Identify which cell holds the provided text, then report its [x, y] central coordinate. 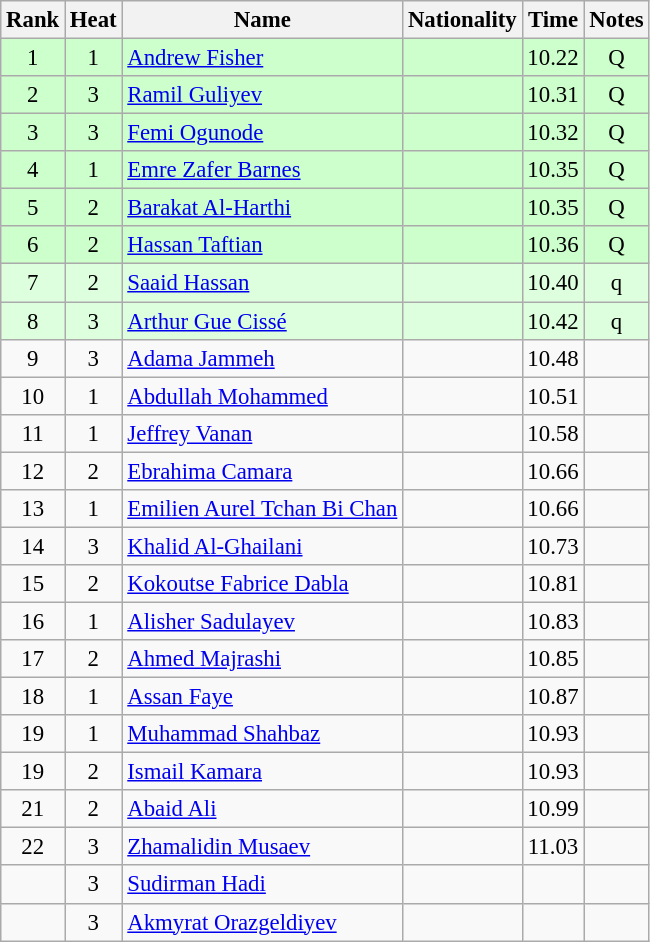
10.83 [553, 621]
Hassan Taftian [262, 245]
17 [33, 659]
Notes [616, 20]
10.58 [553, 433]
12 [33, 471]
Muhammad Shahbaz [262, 734]
10.22 [553, 58]
10.31 [553, 95]
10.51 [553, 396]
Saaid Hassan [262, 283]
22 [33, 847]
10.73 [553, 546]
8 [33, 321]
Ahmed Majrashi [262, 659]
21 [33, 809]
Arthur Gue Cissé [262, 321]
Assan Faye [262, 697]
Sudirman Hadi [262, 885]
Kokoutse Fabrice Dabla [262, 584]
7 [33, 283]
Rank [33, 20]
11.03 [553, 847]
Emre Zafer Barnes [262, 170]
Ramil Guliyev [262, 95]
Adama Jammeh [262, 358]
Alisher Sadulayev [262, 621]
Ebrahima Camara [262, 471]
Abaid Ali [262, 809]
Zhamalidin Musaev [262, 847]
10 [33, 396]
10.85 [553, 659]
Time [553, 20]
4 [33, 170]
Heat [94, 20]
14 [33, 546]
10.81 [553, 584]
Andrew Fisher [262, 58]
Ismail Kamara [262, 772]
16 [33, 621]
Name [262, 20]
Khalid Al-Ghailani [262, 546]
9 [33, 358]
15 [33, 584]
5 [33, 208]
18 [33, 697]
10.36 [553, 245]
6 [33, 245]
Jeffrey Vanan [262, 433]
13 [33, 509]
10.48 [553, 358]
Barakat Al-Harthi [262, 208]
11 [33, 433]
Femi Ogunode [262, 133]
10.40 [553, 283]
Emilien Aurel Tchan Bi Chan [262, 509]
10.87 [553, 697]
10.42 [553, 321]
Abdullah Mohammed [262, 396]
10.99 [553, 809]
Nationality [462, 20]
Akmyrat Orazgeldiyev [262, 922]
10.32 [553, 133]
